Locate the cell with the specified text and output its [X, Y] center coordinate. 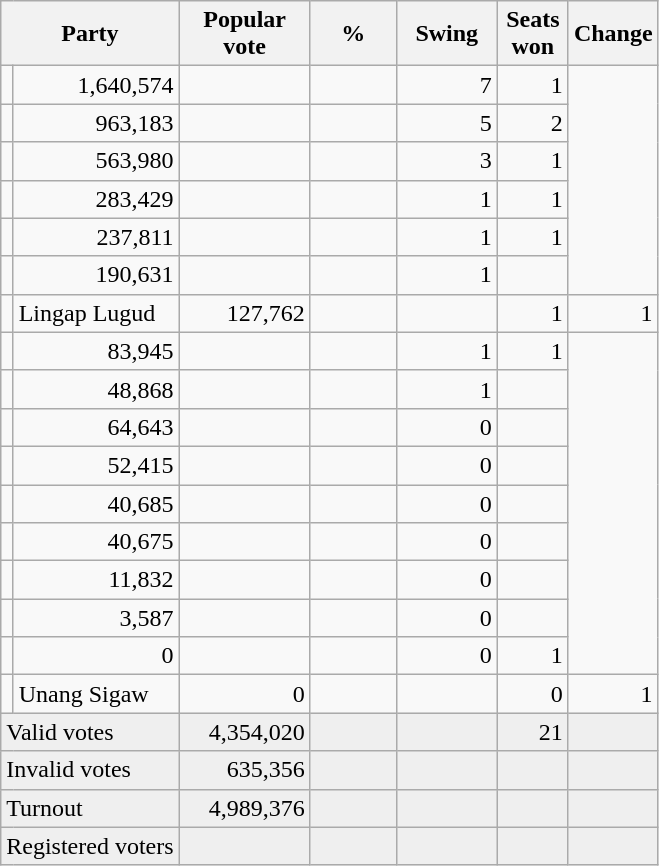
83,945 [96, 351]
283,429 [96, 199]
7 [446, 85]
40,675 [96, 542]
3,587 [96, 618]
Change [613, 34]
Unang Sigaw [96, 694]
127,762 [244, 313]
635,356 [244, 770]
52,415 [96, 465]
48,868 [96, 389]
Popular vote [244, 34]
1,640,574 [96, 85]
21 [532, 732]
237,811 [96, 237]
40,685 [96, 503]
% [353, 34]
Invalid votes [90, 770]
4,354,020 [244, 732]
Swing [446, 34]
Lingap Lugud [96, 313]
Registered voters [90, 846]
Valid votes [90, 732]
64,643 [96, 427]
190,631 [96, 275]
5 [446, 123]
4,989,376 [244, 808]
3 [446, 161]
2 [532, 123]
Party [90, 34]
963,183 [96, 123]
563,980 [96, 161]
Turnout [90, 808]
Seatswon [532, 34]
11,832 [96, 580]
